Locate the cell with the specified text and output its [x, y] center coordinate. 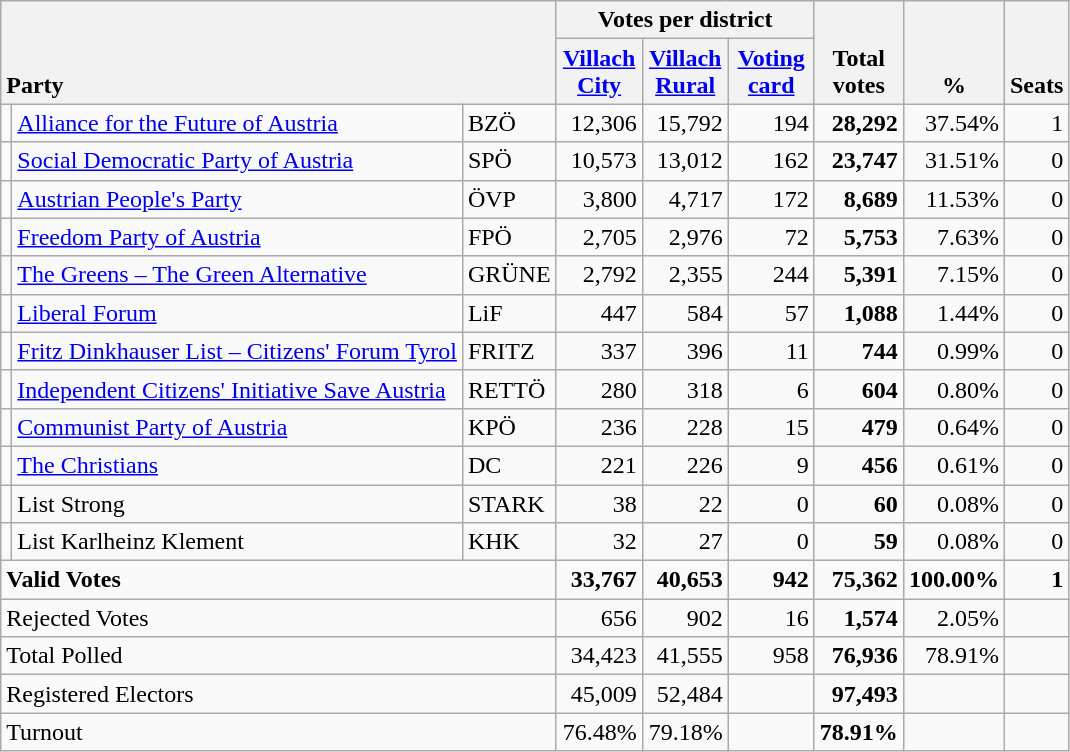
75,362 [858, 580]
23,747 [858, 161]
318 [685, 389]
31.51% [954, 161]
5,391 [858, 275]
456 [858, 465]
28,292 [858, 123]
584 [685, 313]
479 [858, 427]
11.53% [954, 199]
72 [771, 237]
12,306 [599, 123]
GRÜNE [509, 275]
194 [771, 123]
942 [771, 580]
76.48% [599, 732]
LiF [509, 313]
11 [771, 351]
100.00% [954, 580]
5,753 [858, 237]
236 [599, 427]
22 [685, 503]
VillachRural [685, 72]
Liberal Forum [238, 313]
1,088 [858, 313]
Alliance for the Future of Austria [238, 123]
2,355 [685, 275]
244 [771, 275]
656 [599, 618]
Party [278, 52]
7.63% [954, 237]
10,573 [599, 161]
162 [771, 161]
280 [599, 389]
13,012 [685, 161]
57 [771, 313]
Rejected Votes [278, 618]
15,792 [685, 123]
Total Polled [278, 656]
52,484 [685, 694]
List Karlheinz Klement [238, 542]
1,574 [858, 618]
3,800 [599, 199]
FRITZ [509, 351]
The Christians [238, 465]
6 [771, 389]
0.99% [954, 351]
228 [685, 427]
221 [599, 465]
2,705 [599, 237]
604 [858, 389]
226 [685, 465]
ÖVP [509, 199]
0.64% [954, 427]
32 [599, 542]
37.54% [954, 123]
Social Democratic Party of Austria [238, 161]
396 [685, 351]
SPÖ [509, 161]
Turnout [278, 732]
Votes per district [685, 20]
8,689 [858, 199]
2.05% [954, 618]
902 [685, 618]
Seats [1036, 52]
2,792 [599, 275]
Registered Electors [278, 694]
447 [599, 313]
4,717 [685, 199]
Independent Citizens' Initiative Save Austria [238, 389]
15 [771, 427]
16 [771, 618]
40,653 [685, 580]
Austrian People's Party [238, 199]
79.18% [685, 732]
VillachCity [599, 72]
337 [599, 351]
744 [858, 351]
1.44% [954, 313]
2,976 [685, 237]
34,423 [599, 656]
0.80% [954, 389]
Freedom Party of Austria [238, 237]
Fritz Dinkhauser List – Citizens' Forum Tyrol [238, 351]
60 [858, 503]
0.61% [954, 465]
FPÖ [509, 237]
9 [771, 465]
958 [771, 656]
BZÖ [509, 123]
33,767 [599, 580]
STARK [509, 503]
97,493 [858, 694]
The Greens – The Green Alternative [238, 275]
27 [685, 542]
38 [599, 503]
KHK [509, 542]
KPÖ [509, 427]
Communist Party of Austria [238, 427]
59 [858, 542]
Votingcard [771, 72]
% [954, 52]
List Strong [238, 503]
Valid Votes [278, 580]
45,009 [599, 694]
RETTÖ [509, 389]
172 [771, 199]
DC [509, 465]
41,555 [685, 656]
7.15% [954, 275]
76,936 [858, 656]
Totalvotes [858, 52]
